Capture the cell that displays the provided text and extract its [x, y] central coordinate. 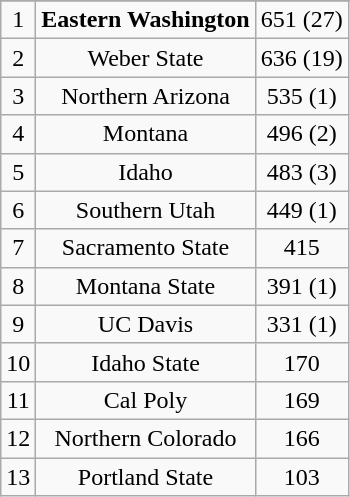
169 [302, 400]
415 [302, 248]
2 [18, 58]
651 (27) [302, 20]
UC Davis [146, 324]
Montana [146, 134]
5 [18, 172]
166 [302, 438]
12 [18, 438]
8 [18, 286]
391 (1) [302, 286]
10 [18, 362]
Portland State [146, 477]
13 [18, 477]
Weber State [146, 58]
4 [18, 134]
Northern Colorado [146, 438]
483 (3) [302, 172]
Idaho State [146, 362]
170 [302, 362]
11 [18, 400]
Eastern Washington [146, 20]
Sacramento State [146, 248]
496 (2) [302, 134]
103 [302, 477]
Cal Poly [146, 400]
Southern Utah [146, 210]
331 (1) [302, 324]
449 (1) [302, 210]
1 [18, 20]
Montana State [146, 286]
6 [18, 210]
636 (19) [302, 58]
Northern Arizona [146, 96]
3 [18, 96]
9 [18, 324]
Idaho [146, 172]
7 [18, 248]
535 (1) [302, 96]
